Locate the cell with the specified text and output its [X, Y] center coordinate. 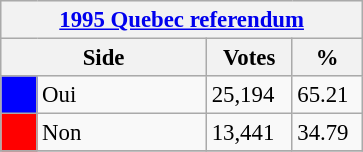
65.21 [328, 95]
25,194 [249, 95]
% [328, 58]
34.79 [328, 133]
1995 Quebec referendum [182, 20]
Votes [249, 58]
13,441 [249, 133]
Oui [122, 95]
Side [104, 58]
Non [122, 133]
